Identify which cell holds the provided text, then report its (x, y) central coordinate. 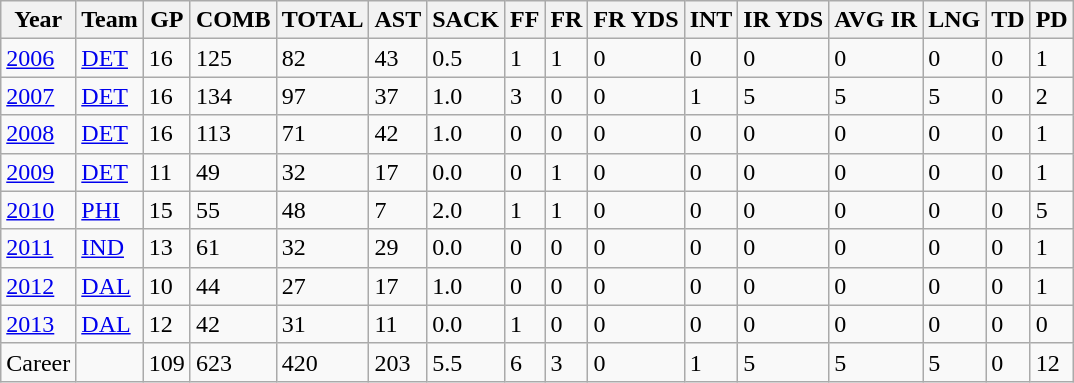
49 (233, 172)
FR (566, 20)
Career (38, 362)
82 (322, 58)
2011 (38, 248)
2009 (38, 172)
AST (398, 20)
48 (322, 210)
2013 (38, 324)
2012 (38, 286)
420 (322, 362)
PHI (110, 210)
AVG IR (876, 20)
2008 (38, 134)
134 (233, 96)
125 (233, 58)
PD (1052, 20)
113 (233, 134)
71 (322, 134)
623 (233, 362)
10 (166, 286)
31 (322, 324)
2 (1052, 96)
2006 (38, 58)
7 (398, 210)
COMB (233, 20)
29 (398, 248)
FR YDS (636, 20)
97 (322, 96)
109 (166, 362)
FF (524, 20)
27 (322, 286)
13 (166, 248)
15 (166, 210)
INT (711, 20)
43 (398, 58)
TOTAL (322, 20)
Year (38, 20)
2010 (38, 210)
2007 (38, 96)
SACK (466, 20)
2.0 (466, 210)
GP (166, 20)
203 (398, 362)
61 (233, 248)
5.5 (466, 362)
IR YDS (784, 20)
Team (110, 20)
TD (1008, 20)
55 (233, 210)
37 (398, 96)
IND (110, 248)
0.5 (466, 58)
44 (233, 286)
6 (524, 362)
LNG (954, 20)
